Provide the [x, y] coordinate of the cell's center where the given text is located.  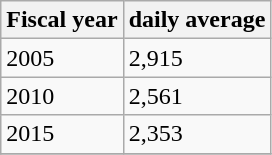
2,353 [197, 134]
2010 [62, 96]
2005 [62, 58]
daily average [197, 20]
2,561 [197, 96]
Fiscal year [62, 20]
2,915 [197, 58]
2015 [62, 134]
